For the text-containing cell, return its midpoint in [x, y] coordinate format. 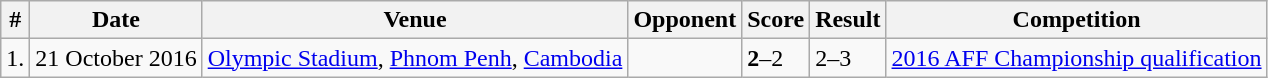
1. [16, 58]
2–2 [776, 58]
21 October 2016 [116, 58]
Date [116, 20]
2–3 [848, 58]
# [16, 20]
Olympic Stadium, Phnom Penh, Cambodia [415, 58]
Venue [415, 20]
Competition [1076, 20]
Opponent [685, 20]
Score [776, 20]
Result [848, 20]
2016 AFF Championship qualification [1076, 58]
